Locate the cell with the specified text and output its (x, y) center coordinate. 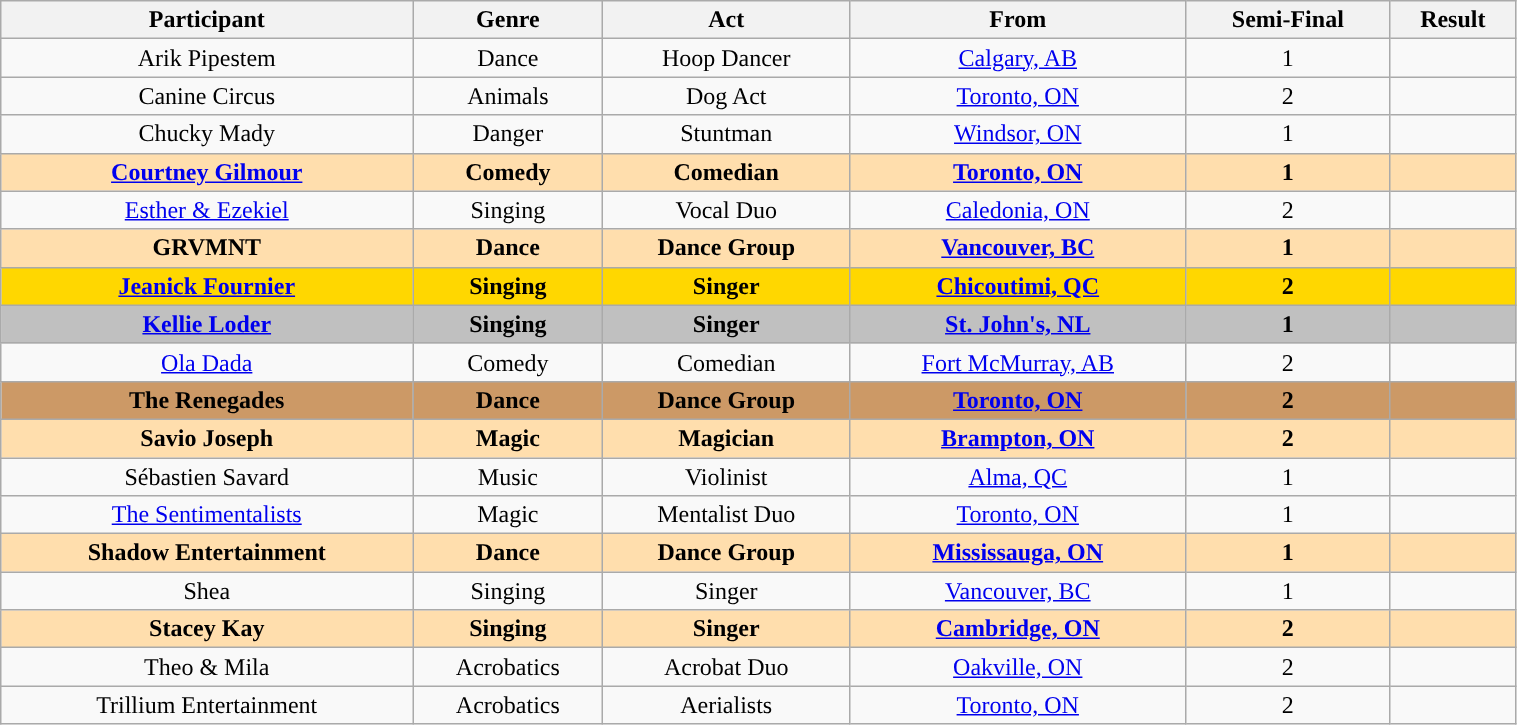
Caledonia, ON (1018, 210)
Mississauga, ON (1018, 553)
Fort McMurray, AB (1018, 362)
Hoop Dancer (726, 58)
Stuntman (726, 134)
Kellie Loder (207, 324)
Acrobat Duo (726, 667)
Sébastien Savard (207, 477)
GRVMNT (207, 248)
Danger (508, 134)
Esther & Ezekiel (207, 210)
Genre (508, 20)
Participant (207, 20)
Theo & Mila (207, 667)
Shadow Entertainment (207, 553)
Shea (207, 591)
Cambridge, ON (1018, 629)
Mentalist Duo (726, 515)
Dog Act (726, 96)
Windsor, ON (1018, 134)
Chicoutimi, QC (1018, 286)
Stacey Kay (207, 629)
Calgary, AB (1018, 58)
Act (726, 20)
Animals (508, 96)
Jeanick Fournier (207, 286)
Ola Dada (207, 362)
Brampton, ON (1018, 438)
From (1018, 20)
Music (508, 477)
Courtney Gilmour (207, 172)
Alma, QC (1018, 477)
Result (1453, 20)
Arik Pipestem (207, 58)
Magician (726, 438)
Vocal Duo (726, 210)
Semi-Final (1288, 20)
Savio Joseph (207, 438)
Trillium Entertainment (207, 705)
Violinist (726, 477)
The Sentimentalists (207, 515)
St. John's, NL (1018, 324)
Oakville, ON (1018, 667)
The Renegades (207, 400)
Aerialists (726, 705)
Chucky Mady (207, 134)
Canine Circus (207, 96)
